Output the (x, y) coordinate of the center of the cell containing the given text.  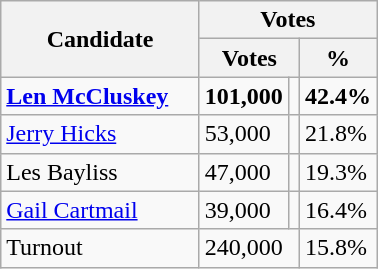
53,000 (244, 134)
Les Bayliss (100, 172)
16.4% (338, 210)
42.4% (338, 96)
Turnout (100, 248)
47,000 (244, 172)
21.8% (338, 134)
15.8% (338, 248)
19.3% (338, 172)
Len McCluskey (100, 96)
% (338, 58)
Jerry Hicks (100, 134)
101,000 (244, 96)
39,000 (244, 210)
Candidate (100, 39)
240,000 (249, 248)
Gail Cartmail (100, 210)
